Return (X, Y) of the center of cell containing provided text 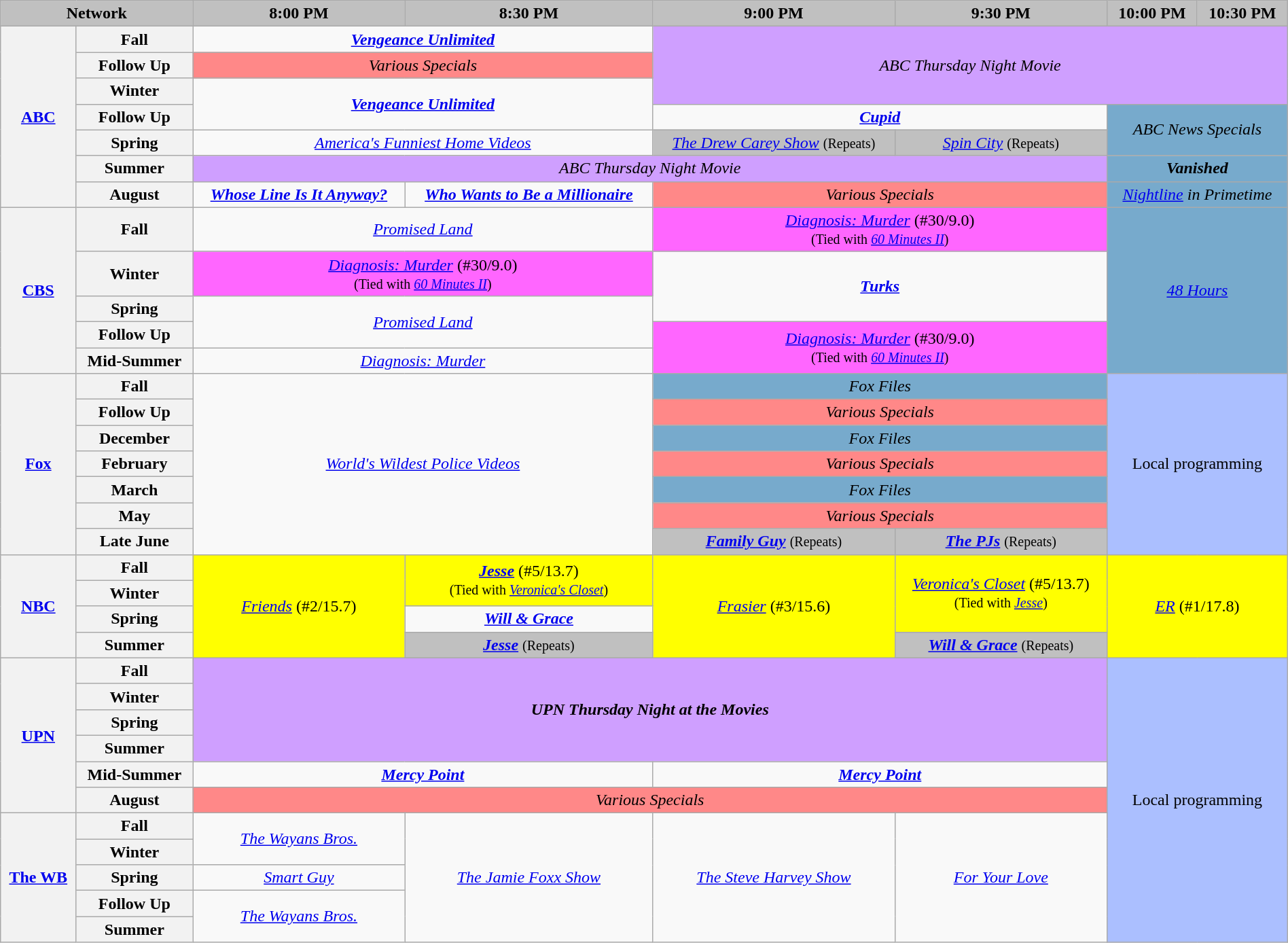
March (135, 490)
Will & Grace (Repeats) (1001, 645)
America's Funniest Home Videos (423, 143)
10:30 PM (1242, 14)
The WB (38, 878)
The PJs (Repeats) (1001, 541)
Whose Line Is It Anyway? (299, 194)
ABC News Specials (1198, 130)
9:00 PM (774, 14)
Nightline in Primetime (1198, 194)
Friends (#2/15.7) (299, 606)
Diagnosis: Murder (423, 361)
48 Hours (1198, 290)
Cupid (880, 117)
February (135, 464)
9:30 PM (1001, 14)
NBC (38, 606)
Will & Grace (529, 619)
ER (#1/17.8) (1198, 606)
Who Wants to Be a Millionaire (529, 194)
Jesse (Repeats) (529, 645)
UPN (38, 735)
Family Guy (Repeats) (774, 541)
May (135, 516)
Frasier (#3/15.6) (774, 606)
8:00 PM (299, 14)
The Drew Carey Show (Repeats) (774, 143)
8:30 PM (529, 14)
Smart Guy (299, 878)
World's Wildest Police Videos (423, 464)
CBS (38, 290)
Late June (135, 541)
December (135, 438)
10:00 PM (1152, 14)
Jesse (#5/13.7)(Tied with Veronica's Closet) (529, 580)
Turks (880, 287)
Veronica's Closet (#5/13.7)(Tied with Jesse) (1001, 593)
Network (96, 14)
Vanished (1198, 168)
UPN Thursday Night at the Movies (650, 709)
ABC (38, 117)
For Your Love (1001, 878)
The Jamie Foxx Show (529, 878)
The Steve Harvey Show (774, 878)
Spin City (Repeats) (1001, 143)
Fox (38, 464)
